Output the [x, y] coordinate of the center of the cell containing the given text.  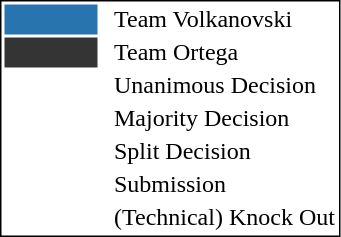
Team Ortega [224, 53]
Unanimous Decision [224, 85]
Submission [224, 185]
Majority Decision [224, 119]
(Technical) Knock Out [224, 217]
Split Decision [224, 151]
Team Volkanovski [224, 19]
